Determine the [x, y] coordinate at the center of the cell enclosing the given text.  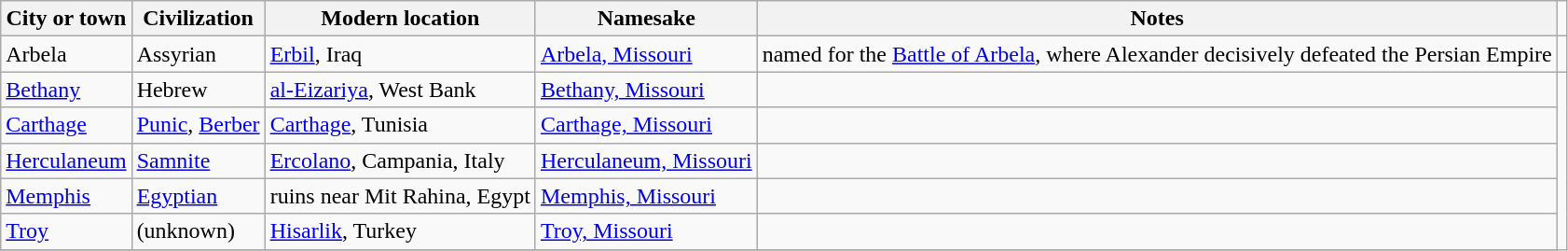
Bethany [66, 90]
Punic, Berber [198, 125]
Troy [66, 231]
Assyrian [198, 54]
Memphis [66, 196]
City or town [66, 19]
Arbela [66, 54]
ruins near Mit Rahina, Egypt [400, 196]
Modern location [400, 19]
Namesake [646, 19]
Hisarlik, Turkey [400, 231]
Notes [1157, 19]
Samnite [198, 160]
Arbela, Missouri [646, 54]
Bethany, Missouri [646, 90]
Herculaneum [66, 160]
Hebrew [198, 90]
Carthage, Missouri [646, 125]
Memphis, Missouri [646, 196]
Egyptian [198, 196]
Troy, Missouri [646, 231]
Carthage [66, 125]
Herculaneum, Missouri [646, 160]
al-Eizariya, West Bank [400, 90]
(unknown) [198, 231]
Erbil, Iraq [400, 54]
Carthage, Tunisia [400, 125]
named for the Battle of Arbela, where Alexander decisively defeated the Persian Empire [1157, 54]
Civilization [198, 19]
Ercolano, Campania, Italy [400, 160]
